Determine the [x, y] coordinate at the center of the cell enclosing the given text.  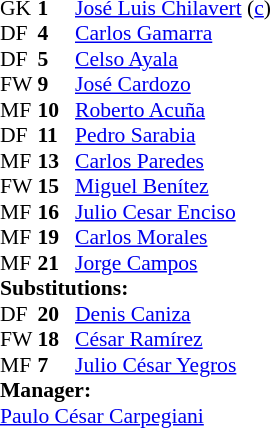
9 [57, 85]
21 [57, 263]
10 [57, 110]
4 [57, 33]
11 [57, 135]
16 [57, 212]
18 [57, 339]
20 [57, 314]
19 [57, 237]
7 [57, 365]
13 [57, 161]
15 [57, 187]
5 [57, 59]
